Return the (x, y) coordinate for the center point of the cell that contains the specified text.  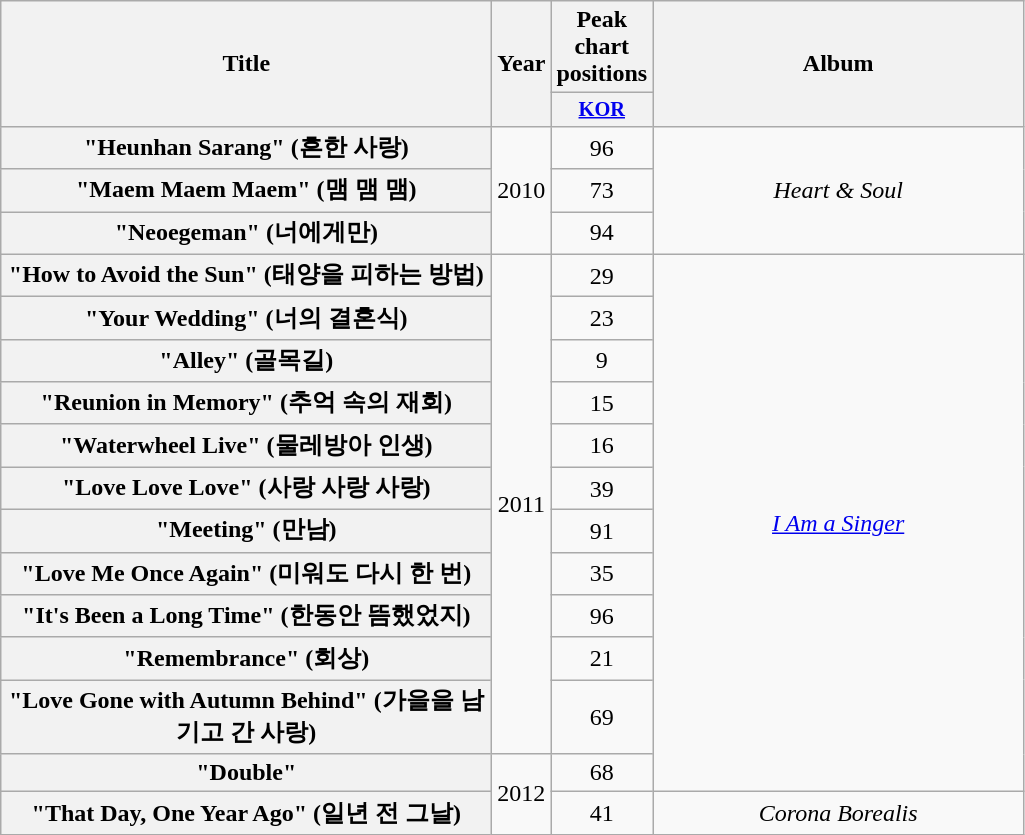
"Love Love Love" (사랑 사랑 사랑) (246, 488)
"Waterwheel Live" (물레방아 인생) (246, 446)
"Neoegeman" (너에게만) (246, 234)
"Maem Maem Maem" (맴 맴 맴) (246, 190)
"Reunion in Memory" (추억 속의 재회) (246, 404)
16 (602, 446)
41 (602, 814)
2011 (522, 504)
"It's Been a Long Time" (한동안 뜸했었지) (246, 616)
Year (522, 64)
"Love Gone with Autumn Behind" (가을을 남기고 간 사랑) (246, 717)
I Am a Singer (838, 523)
9 (602, 360)
2010 (522, 190)
21 (602, 658)
29 (602, 276)
91 (602, 532)
Album (838, 64)
69 (602, 717)
Heart & Soul (838, 190)
"Your Wedding" (너의 결혼식) (246, 318)
35 (602, 574)
2012 (522, 794)
"Double" (246, 773)
Title (246, 64)
23 (602, 318)
KOR (602, 110)
"That Day, One Year Ago" (일년 전 그날) (246, 814)
"Heunhan Sarang" (흔한 사랑) (246, 148)
94 (602, 234)
39 (602, 488)
"Alley" (골목길) (246, 360)
Corona Borealis (838, 814)
"Love Me Once Again" (미워도 다시 한 번) (246, 574)
15 (602, 404)
73 (602, 190)
"How to Avoid the Sun" (태양을 피하는 방법) (246, 276)
68 (602, 773)
"Meeting" (만남) (246, 532)
"Remembrance" (회상) (246, 658)
Peak chart positions (602, 47)
